Identify which cell holds the provided text, then report its [x, y] central coordinate. 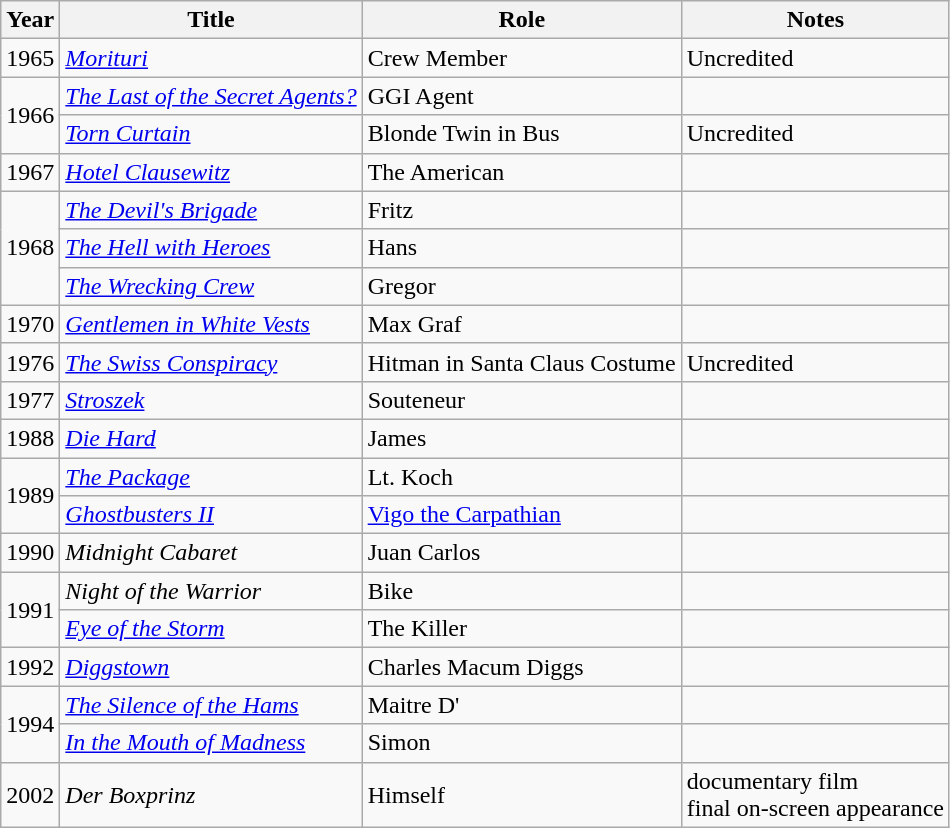
1976 [30, 362]
1992 [30, 667]
Himself [522, 794]
The Package [211, 477]
James [522, 438]
1991 [30, 610]
Gentlemen in White Vests [211, 324]
Gregor [522, 286]
Stroszek [211, 400]
In the Mouth of Madness [211, 743]
Ghostbusters II [211, 515]
1994 [30, 724]
The American [522, 172]
Notes [815, 20]
1966 [30, 115]
The Killer [522, 629]
1967 [30, 172]
Morituri [211, 58]
1965 [30, 58]
1977 [30, 400]
Juan Carlos [522, 553]
1970 [30, 324]
1990 [30, 553]
Simon [522, 743]
Der Boxprinz [211, 794]
Fritz [522, 210]
Maitre D' [522, 705]
1988 [30, 438]
GGI Agent [522, 96]
The Hell with Heroes [211, 248]
Role [522, 20]
The Swiss Conspiracy [211, 362]
The Last of the Secret Agents? [211, 96]
Night of the Warrior [211, 591]
Hans [522, 248]
Vigo the Carpathian [522, 515]
The Wrecking Crew [211, 286]
The Silence of the Hams [211, 705]
Die Hard [211, 438]
documentary filmfinal on-screen appearance [815, 794]
Blonde Twin in Bus [522, 134]
Diggstown [211, 667]
Year [30, 20]
Torn Curtain [211, 134]
Bike [522, 591]
The Devil's Brigade [211, 210]
Max Graf [522, 324]
Charles Macum Diggs [522, 667]
1968 [30, 248]
Lt. Koch [522, 477]
1989 [30, 496]
Crew Member [522, 58]
Eye of the Storm [211, 629]
Souteneur [522, 400]
Hitman in Santa Claus Costume [522, 362]
Midnight Cabaret [211, 553]
Title [211, 20]
2002 [30, 794]
Hotel Clausewitz [211, 172]
